Determine the (x, y) coordinate at the center of the cell enclosing the given text.  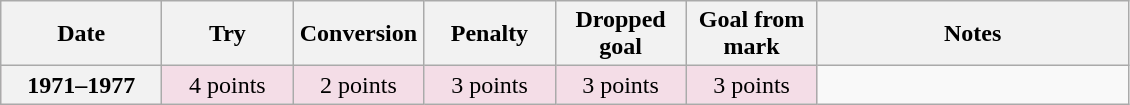
4 points (228, 85)
2 points (358, 85)
Try (228, 34)
Penalty (490, 34)
Date (82, 34)
Notes (972, 34)
Goal from mark (752, 34)
1971–1977 (82, 85)
Dropped goal (620, 34)
Conversion (358, 34)
